Search for the cell housing the specified text and yield its (x, y) center coordinate. 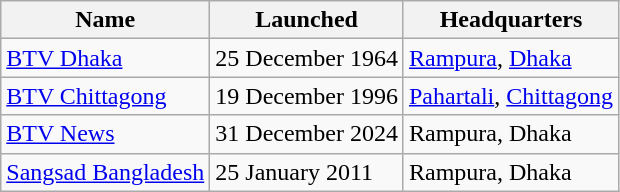
31 December 2024 (307, 134)
19 December 1996 (307, 96)
BTV Chittagong (106, 96)
Headquarters (510, 20)
25 January 2011 (307, 172)
BTV News (106, 134)
Launched (307, 20)
Sangsad Bangladesh (106, 172)
Name (106, 20)
BTV Dhaka (106, 58)
Pahartali, Chittagong (510, 96)
25 December 1964 (307, 58)
